Find where the given text appears and provide that cell's center as (X, Y) coordinate. 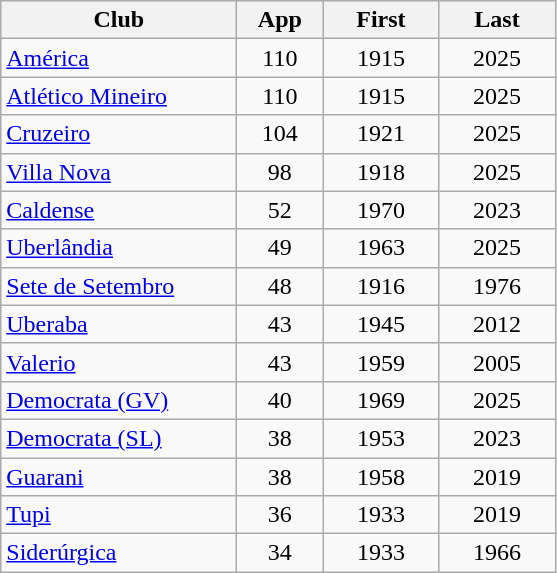
48 (280, 286)
1976 (497, 286)
2012 (497, 324)
Siderúrgica (119, 553)
104 (280, 134)
Democrata (GV) (119, 400)
1921 (381, 134)
2005 (497, 362)
Uberlândia (119, 248)
1958 (381, 477)
Last (497, 20)
Caldense (119, 210)
Valerio (119, 362)
1970 (381, 210)
1953 (381, 438)
52 (280, 210)
36 (280, 515)
1916 (381, 286)
Atlético Mineiro (119, 96)
34 (280, 553)
América (119, 58)
Tupi (119, 515)
1959 (381, 362)
Club (119, 20)
Uberaba (119, 324)
1945 (381, 324)
40 (280, 400)
98 (280, 172)
First (381, 20)
Cruzeiro (119, 134)
1918 (381, 172)
Sete de Setembro (119, 286)
1969 (381, 400)
Villa Nova (119, 172)
App (280, 20)
Guarani (119, 477)
49 (280, 248)
Democrata (SL) (119, 438)
1963 (381, 248)
1966 (497, 553)
